Return the (X, Y) coordinate for the center point of the cell that contains the specified text.  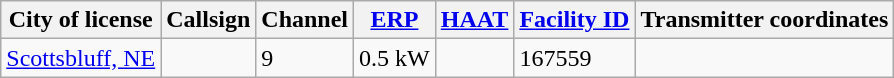
HAAT (474, 20)
Scottsbluff, NE (81, 58)
Channel (305, 20)
0.5 kW (395, 58)
167559 (574, 58)
ERP (395, 20)
Callsign (208, 20)
Facility ID (574, 20)
City of license (81, 20)
Transmitter coordinates (764, 20)
9 (305, 58)
